Identify which cell holds the provided text, then report its [x, y] central coordinate. 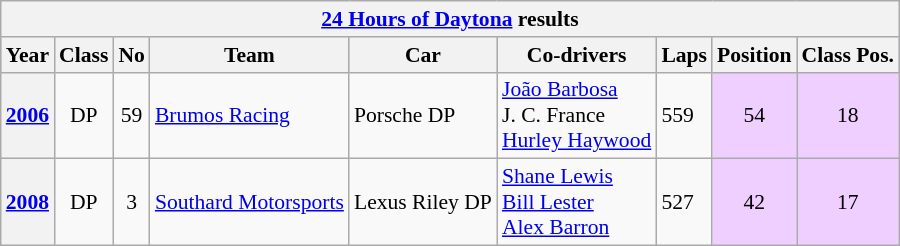
17 [848, 202]
Class Pos. [848, 55]
3 [132, 202]
2008 [28, 202]
João Barbosa J. C. France Hurley Haywood [576, 116]
Car [423, 55]
559 [684, 116]
Year [28, 55]
527 [684, 202]
Position [754, 55]
2006 [28, 116]
No [132, 55]
Class [84, 55]
Laps [684, 55]
59 [132, 116]
Team [250, 55]
Brumos Racing [250, 116]
24 Hours of Daytona results [450, 19]
Lexus Riley DP [423, 202]
Porsche DP [423, 116]
42 [754, 202]
Shane Lewis Bill Lester Alex Barron [576, 202]
18 [848, 116]
Southard Motorsports [250, 202]
54 [754, 116]
Co-drivers [576, 55]
